Detect which cell encompasses the target text, then output its [X, Y] center coordinate. 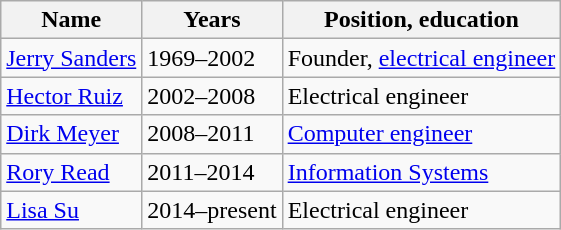
Rory Read [72, 172]
1969–2002 [212, 58]
Lisa Su [72, 210]
Name [72, 20]
Dirk Meyer [72, 134]
Position, education [422, 20]
2011–2014 [212, 172]
Hector Ruiz [72, 96]
2008–2011 [212, 134]
Founder, electrical engineer [422, 58]
Years [212, 20]
2002–2008 [212, 96]
Jerry Sanders [72, 58]
2014–present [212, 210]
Computer engineer [422, 134]
Information Systems [422, 172]
